Return [X, Y] of the center of cell containing provided text 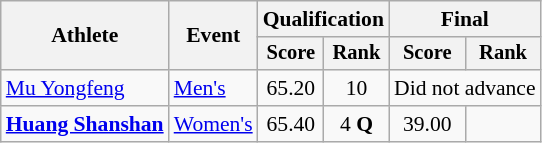
4 Q [356, 124]
Event [214, 36]
Qualification [324, 19]
Final [465, 19]
Huang Shanshan [85, 124]
Mu Yongfeng [85, 88]
39.00 [428, 124]
Did not advance [465, 88]
Athlete [85, 36]
Men's [214, 88]
10 [356, 88]
Women's [214, 124]
65.20 [291, 88]
65.40 [291, 124]
